Return (x, y) of the center of cell containing provided text 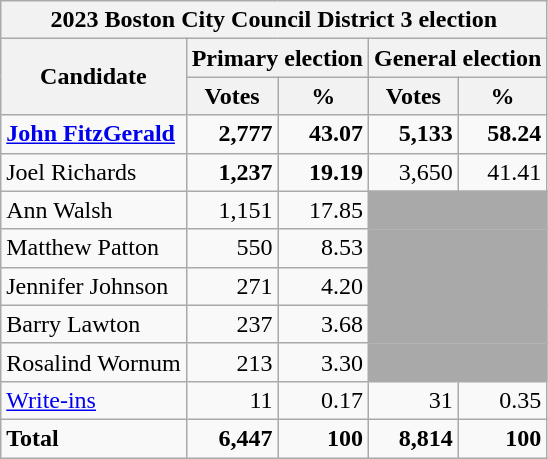
31 (413, 400)
Candidate (94, 77)
11 (232, 400)
John FitzGerald (94, 134)
Rosalind Wornum (94, 362)
6,447 (232, 438)
213 (232, 362)
1,237 (232, 172)
237 (232, 324)
2023 Boston City Council District 3 election (274, 20)
41.41 (502, 172)
Barry Lawton (94, 324)
19.19 (323, 172)
Ann Walsh (94, 210)
17.85 (323, 210)
0.35 (502, 400)
Jennifer Johnson (94, 286)
43.07 (323, 134)
Total (94, 438)
1,151 (232, 210)
8,814 (413, 438)
4.20 (323, 286)
Matthew Patton (94, 248)
Primary election (277, 58)
Joel Richards (94, 172)
3,650 (413, 172)
2,777 (232, 134)
General election (457, 58)
58.24 (502, 134)
3.68 (323, 324)
3.30 (323, 362)
0.17 (323, 400)
Write-ins (94, 400)
5,133 (413, 134)
8.53 (323, 248)
271 (232, 286)
550 (232, 248)
